Search for the cell housing the specified text and yield its (X, Y) center coordinate. 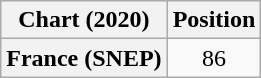
Chart (2020) (84, 20)
86 (214, 58)
France (SNEP) (84, 58)
Position (214, 20)
